From the cell containing the given text, extract its center point as [X, Y] coordinate. 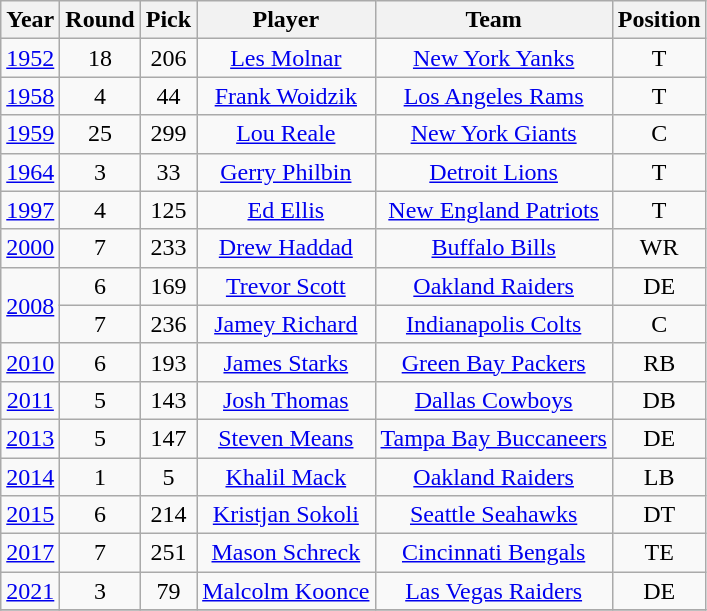
Los Angeles Rams [494, 96]
233 [168, 248]
Cincinnati Bengals [494, 553]
Pick [168, 20]
236 [168, 324]
Les Molnar [286, 58]
James Starks [286, 362]
33 [168, 172]
2000 [30, 248]
1958 [30, 96]
Gerry Philbin [286, 172]
Lou Reale [286, 134]
1964 [30, 172]
Khalil Mack [286, 477]
299 [168, 134]
125 [168, 210]
Seattle Seahawks [494, 515]
Jamey Richard [286, 324]
2010 [30, 362]
2008 [30, 305]
Frank Woidzik [286, 96]
TE [659, 553]
Las Vegas Raiders [494, 591]
Team [494, 20]
Josh Thomas [286, 400]
2014 [30, 477]
Position [659, 20]
RB [659, 362]
New York Giants [494, 134]
New York Yanks [494, 58]
LB [659, 477]
Detroit Lions [494, 172]
2021 [30, 591]
DB [659, 400]
Year [30, 20]
New England Patriots [494, 210]
Steven Means [286, 438]
Mason Schreck [286, 553]
Dallas Cowboys [494, 400]
193 [168, 362]
2015 [30, 515]
Kristjan Sokoli [286, 515]
25 [100, 134]
2017 [30, 553]
206 [168, 58]
Indianapolis Colts [494, 324]
DT [659, 515]
Tampa Bay Buccaneers [494, 438]
79 [168, 591]
WR [659, 248]
143 [168, 400]
251 [168, 553]
Round [100, 20]
Player [286, 20]
Malcolm Koonce [286, 591]
Buffalo Bills [494, 248]
Ed Ellis [286, 210]
18 [100, 58]
1 [100, 477]
Green Bay Packers [494, 362]
1952 [30, 58]
214 [168, 515]
2011 [30, 400]
Drew Haddad [286, 248]
2013 [30, 438]
147 [168, 438]
169 [168, 286]
44 [168, 96]
1997 [30, 210]
1959 [30, 134]
Trevor Scott [286, 286]
